Capture the cell that displays the provided text and extract its [X, Y] central coordinate. 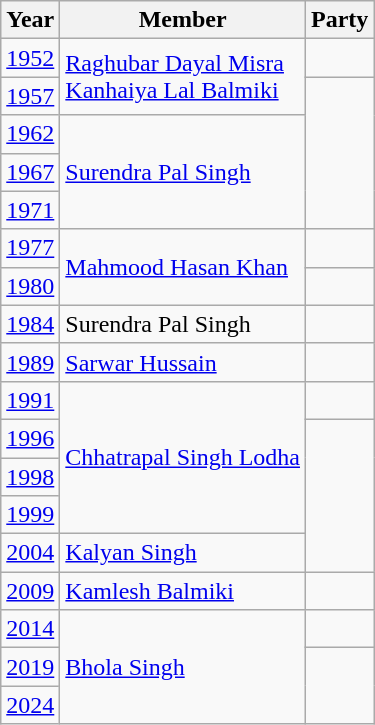
Mahmood Hasan Khan [183, 267]
Year [30, 20]
1999 [30, 515]
1967 [30, 172]
Raghubar Dayal Misra Kanhaiya Lal Balmiki [183, 77]
1996 [30, 438]
1980 [30, 286]
1957 [30, 96]
2009 [30, 591]
Chhatrapal Singh Lodha [183, 457]
1962 [30, 134]
1977 [30, 248]
2019 [30, 667]
Kamlesh Balmiki [183, 591]
2004 [30, 553]
Member [183, 20]
2024 [30, 705]
2014 [30, 629]
1971 [30, 210]
Kalyan Singh [183, 553]
1991 [30, 400]
Sarwar Hussain [183, 362]
1989 [30, 362]
1952 [30, 58]
Bhola Singh [183, 667]
1998 [30, 477]
1984 [30, 324]
Party [340, 20]
